Search for the cell housing the specified text and yield its (x, y) center coordinate. 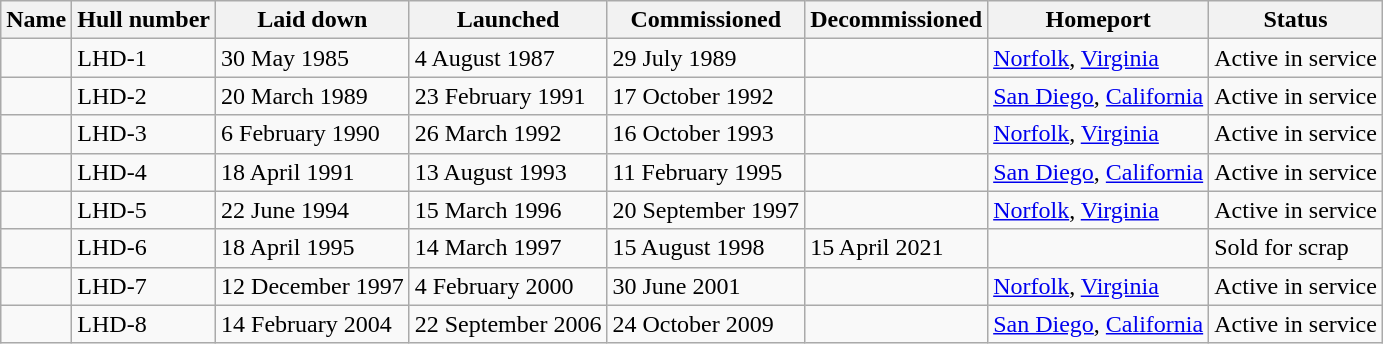
13 August 1993 (508, 172)
22 September 2006 (508, 324)
Status (1296, 20)
23 February 1991 (508, 96)
4 August 1987 (508, 58)
Name (36, 20)
14 March 1997 (508, 248)
18 April 1995 (313, 248)
LHD-3 (144, 134)
LHD-8 (144, 324)
22 June 1994 (313, 210)
15 March 1996 (508, 210)
15 August 1998 (706, 248)
LHD-7 (144, 286)
30 May 1985 (313, 58)
Launched (508, 20)
24 October 2009 (706, 324)
Decommissioned (896, 20)
Homeport (1098, 20)
12 December 1997 (313, 286)
Hull number (144, 20)
16 October 1993 (706, 134)
29 July 1989 (706, 58)
LHD-1 (144, 58)
18 April 1991 (313, 172)
4 February 2000 (508, 286)
LHD-6 (144, 248)
11 February 1995 (706, 172)
20 March 1989 (313, 96)
14 February 2004 (313, 324)
20 September 1997 (706, 210)
Sold for scrap (1296, 248)
17 October 1992 (706, 96)
30 June 2001 (706, 286)
LHD-2 (144, 96)
15 April 2021 (896, 248)
Laid down (313, 20)
26 March 1992 (508, 134)
LHD-4 (144, 172)
Commissioned (706, 20)
LHD-5 (144, 210)
6 February 1990 (313, 134)
